Extract the (x, y) coordinate from the center of the cell holding the provided text.  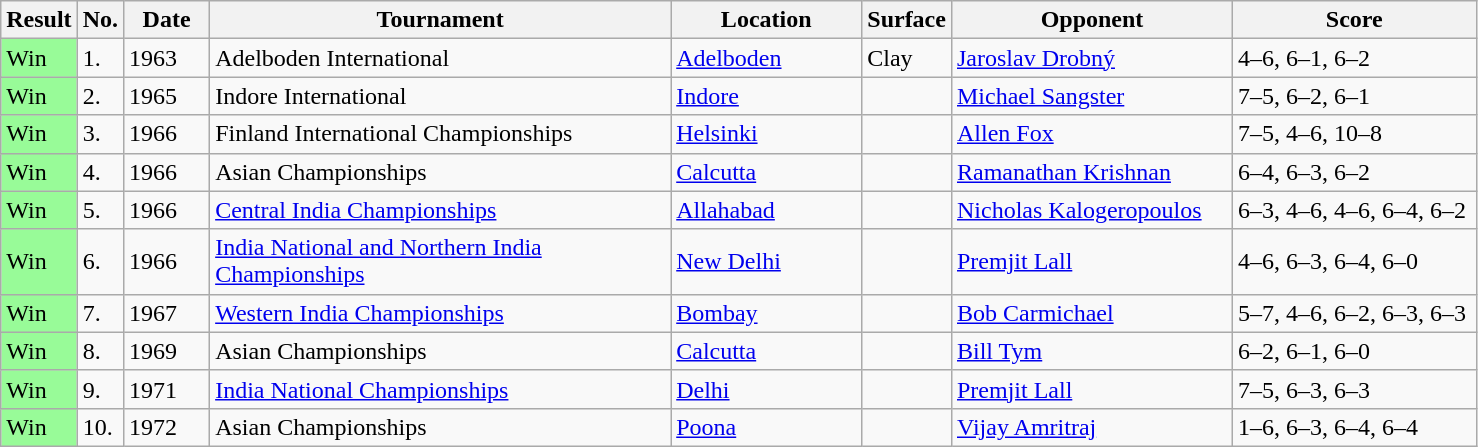
7–5, 6–3, 6–3 (1355, 389)
Allahabad (766, 210)
7–5, 6–2, 6–1 (1355, 96)
Michael Sangster (1092, 96)
Central India Championships (440, 210)
1971 (167, 389)
Bill Tym (1092, 351)
2. (100, 96)
4–6, 6–3, 6–4, 6–0 (1355, 262)
5–7, 4–6, 6–2, 6–3, 6–3 (1355, 313)
No. (100, 20)
Allen Fox (1092, 134)
Score (1355, 20)
6–2, 6–1, 6–0 (1355, 351)
1965 (167, 96)
Western India Championships (440, 313)
1963 (167, 58)
Poona (766, 427)
6–4, 6–3, 6–2 (1355, 172)
1967 (167, 313)
10. (100, 427)
Date (167, 20)
6–3, 4–6, 4–6, 6–4, 6–2 (1355, 210)
India National and Northern India Championships (440, 262)
Clay (907, 58)
4. (100, 172)
Adelboden (766, 58)
8. (100, 351)
Indore (766, 96)
Indore International (440, 96)
Bombay (766, 313)
3. (100, 134)
9. (100, 389)
4–6, 6–1, 6–2 (1355, 58)
1–6, 6–3, 6–4, 6–4 (1355, 427)
India National Championships (440, 389)
1969 (167, 351)
Delhi (766, 389)
Adelboden International (440, 58)
1. (100, 58)
Location (766, 20)
Tournament (440, 20)
Vijay Amritraj (1092, 427)
New Delhi (766, 262)
Surface (907, 20)
Bob Carmichael (1092, 313)
6. (100, 262)
Nicholas Kalogeropoulos (1092, 210)
5. (100, 210)
Helsinki (766, 134)
7–5, 4–6, 10–8 (1355, 134)
Opponent (1092, 20)
Finland International Championships (440, 134)
Jaroslav Drobný (1092, 58)
1972 (167, 427)
7. (100, 313)
Result (39, 20)
Ramanathan Krishnan (1092, 172)
